Pinpoint the cell where the given text exists, returning its (X, Y) midpoint coordinate. 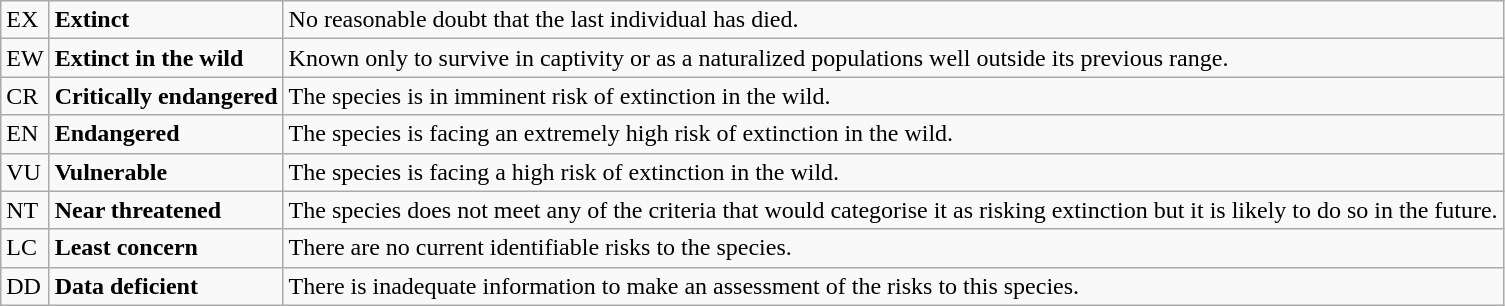
Extinct in the wild (166, 58)
Near threatened (166, 210)
Extinct (166, 20)
Critically endangered (166, 96)
LC (25, 248)
VU (25, 172)
CR (25, 96)
There are no current identifiable risks to the species. (893, 248)
The species does not meet any of the criteria that would categorise it as risking extinction but it is likely to do so in the future. (893, 210)
EW (25, 58)
EN (25, 134)
The species is facing an extremely high risk of extinction in the wild. (893, 134)
NT (25, 210)
EX (25, 20)
Data deficient (166, 286)
Known only to survive in captivity or as a naturalized populations well outside its previous range. (893, 58)
There is inadequate information to make an assessment of the risks to this species. (893, 286)
DD (25, 286)
No reasonable doubt that the last individual has died. (893, 20)
Vulnerable (166, 172)
The species is facing a high risk of extinction in the wild. (893, 172)
Least concern (166, 248)
Endangered (166, 134)
The species is in imminent risk of extinction in the wild. (893, 96)
